Pinpoint the cell where the given text exists, returning its (x, y) midpoint coordinate. 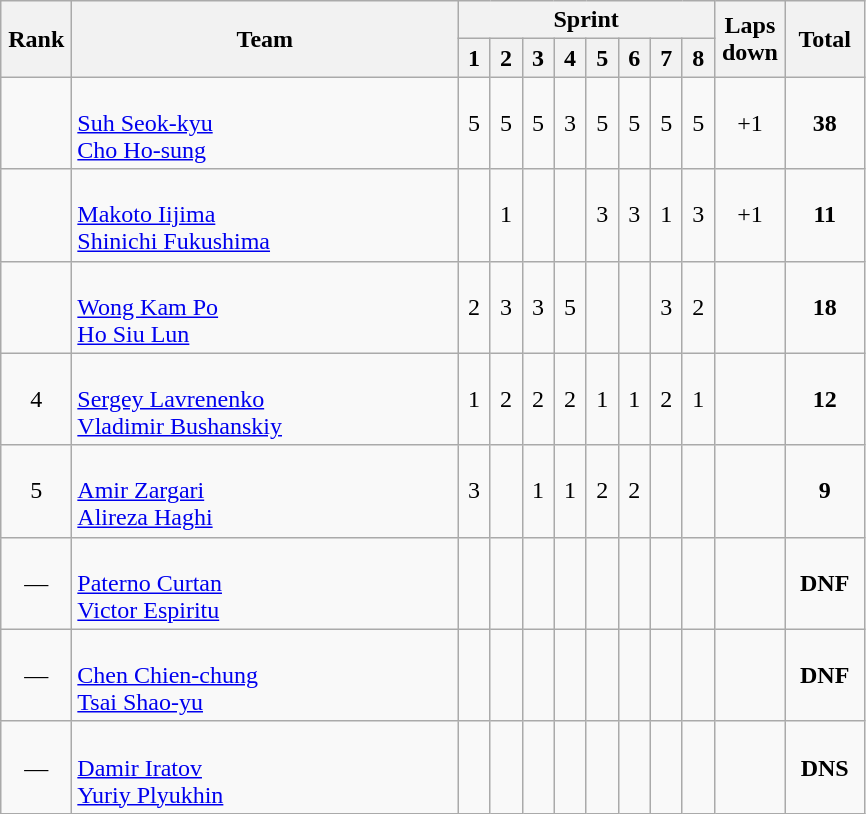
6 (634, 58)
Amir ZargariAlireza Haghi (265, 491)
Suh Seok-kyuCho Ho-sung (265, 123)
Damir IratovYuriy Plyukhin (265, 767)
Chen Chien-chungTsai Shao-yu (265, 675)
9 (824, 491)
12 (824, 399)
18 (824, 307)
Team (265, 39)
Laps down (750, 39)
38 (824, 123)
Sprint (586, 20)
Wong Kam PoHo Siu Lun (265, 307)
11 (824, 215)
Sergey LavrenenkoVladimir Bushanskiy (265, 399)
DNS (824, 767)
8 (698, 58)
Makoto IijimaShinichi Fukushima (265, 215)
Total (824, 39)
Rank (36, 39)
7 (666, 58)
Paterno CurtanVictor Espiritu (265, 583)
